Capture the cell that displays the provided text and extract its (X, Y) central coordinate. 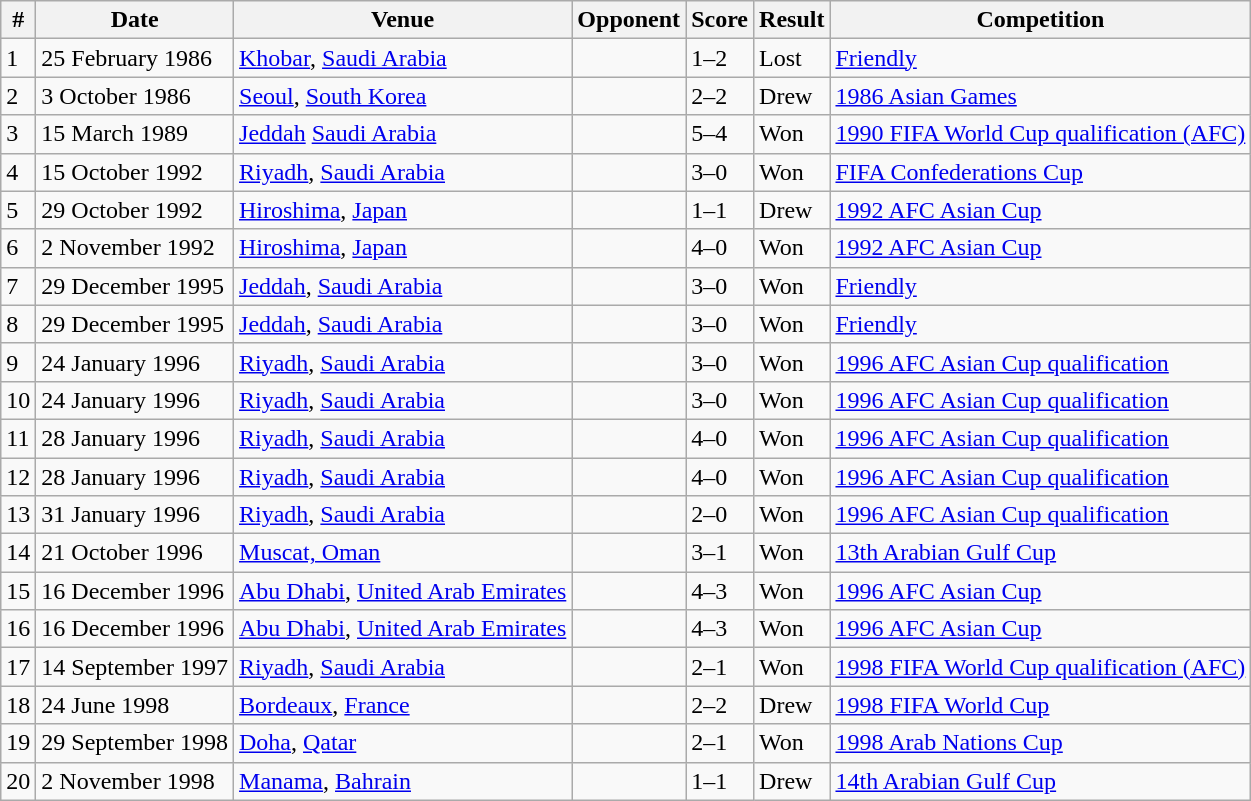
1998 FIFA World Cup (1040, 705)
19 (18, 743)
5 (18, 210)
14 September 1997 (135, 667)
Venue (403, 20)
29 September 1998 (135, 743)
Result (792, 20)
Muscat, Oman (403, 553)
2 November 1992 (135, 248)
12 (18, 477)
20 (18, 781)
25 February 1986 (135, 58)
29 October 1992 (135, 210)
10 (18, 400)
Opponent (629, 20)
13th Arabian Gulf Cup (1040, 553)
1998 FIFA World Cup qualification (AFC) (1040, 667)
5–4 (720, 134)
24 June 1998 (135, 705)
17 (18, 667)
16 (18, 629)
6 (18, 248)
14 (18, 553)
13 (18, 515)
1 (18, 58)
14th Arabian Gulf Cup (1040, 781)
Doha, Qatar (403, 743)
Lost (792, 58)
4 (18, 172)
Date (135, 20)
Competition (1040, 20)
31 January 1996 (135, 515)
# (18, 20)
3–1 (720, 553)
1990 FIFA World Cup qualification (AFC) (1040, 134)
Khobar, Saudi Arabia (403, 58)
3 (18, 134)
1986 Asian Games (1040, 96)
Jeddah Saudi Arabia (403, 134)
3 October 1986 (135, 96)
15 (18, 591)
11 (18, 438)
18 (18, 705)
2 November 1998 (135, 781)
8 (18, 324)
7 (18, 286)
1–2 (720, 58)
Manama, Bahrain (403, 781)
2–0 (720, 515)
2 (18, 96)
21 October 1996 (135, 553)
15 October 1992 (135, 172)
FIFA Confederations Cup (1040, 172)
1998 Arab Nations Cup (1040, 743)
Seoul, South Korea (403, 96)
Bordeaux, France (403, 705)
9 (18, 362)
15 March 1989 (135, 134)
Score (720, 20)
